Search for the cell housing the specified text and yield its [X, Y] center coordinate. 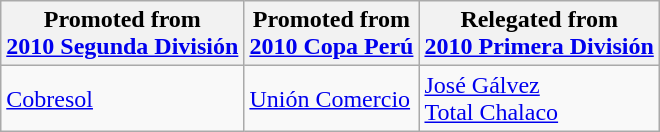
Unión Comercio [332, 98]
José Gálvez Total Chalaco [539, 98]
Cobresol [122, 98]
Promoted from2010 Segunda División [122, 34]
Relegated from2010 Primera División [539, 34]
Promoted from2010 Copa Perú [332, 34]
